Find where the given text appears and provide that cell's center as (x, y) coordinate. 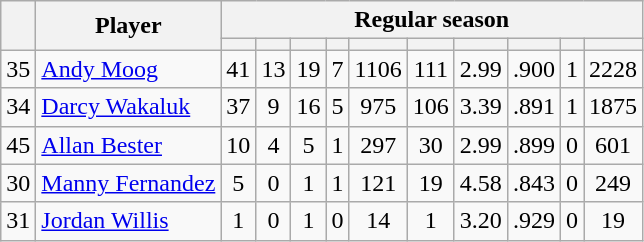
1106 (378, 69)
16 (308, 107)
111 (430, 69)
.900 (534, 69)
Player (128, 26)
Regular season (432, 20)
37 (238, 107)
10 (238, 145)
2228 (614, 69)
121 (378, 183)
35 (18, 69)
Darcy Wakaluk (128, 107)
601 (614, 145)
Andy Moog (128, 69)
9 (274, 107)
31 (18, 221)
7 (338, 69)
249 (614, 183)
4.58 (480, 183)
297 (378, 145)
.899 (534, 145)
Allan Bester (128, 145)
45 (18, 145)
13 (274, 69)
Jordan Willis (128, 221)
4 (274, 145)
Manny Fernandez (128, 183)
3.39 (480, 107)
.843 (534, 183)
.891 (534, 107)
34 (18, 107)
975 (378, 107)
.929 (534, 221)
14 (378, 221)
41 (238, 69)
1875 (614, 107)
106 (430, 107)
3.20 (480, 221)
